Return the [x, y] coordinate for the center point of the cell that contains the specified text.  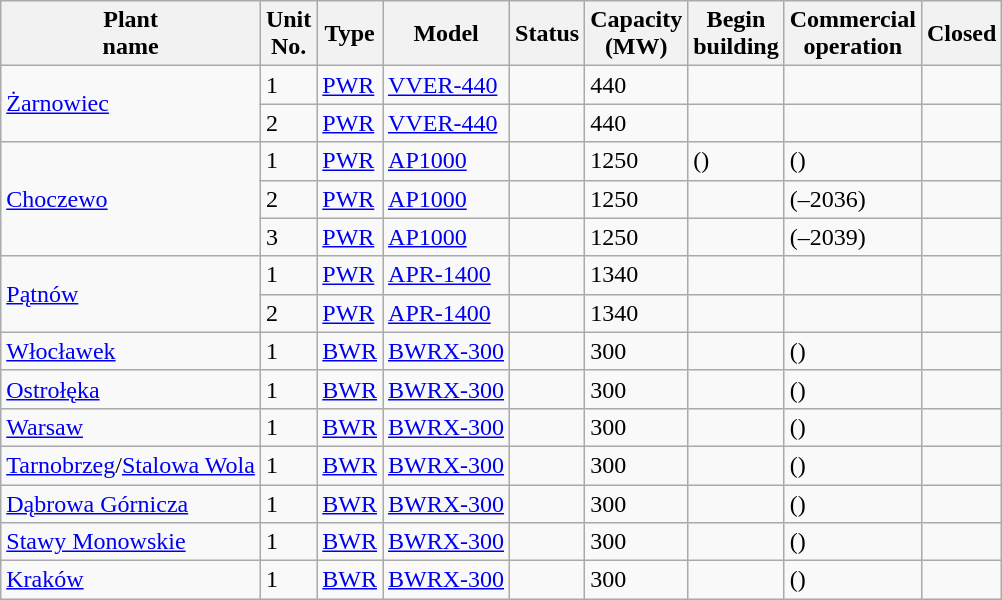
Type [350, 34]
Plantname [131, 34]
UnitNo. [288, 34]
Tarnobrzeg/Stalowa Wola [131, 465]
Dąbrowa Górnicza [131, 503]
Capacity(MW) [636, 34]
Żarnowiec [131, 104]
Kraków [131, 580]
(–2039) [852, 237]
Stawy Monowskie [131, 542]
Closed [961, 34]
Ostrołęka [131, 389]
Commercialoperation [852, 34]
Choczewo [131, 199]
Włocławek [131, 351]
3 [288, 237]
(–2036) [852, 199]
Warsaw [131, 427]
Status [548, 34]
Pątnów [131, 294]
Beginbuilding [736, 34]
Model [446, 34]
